Return the [x, y] coordinate for the center point of the cell that contains the specified text.  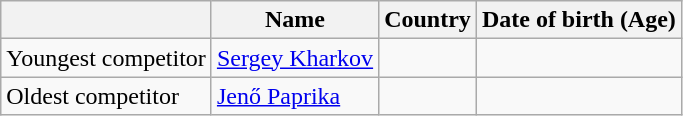
Country [428, 20]
Jenő Paprika [294, 96]
Date of birth (Age) [578, 20]
Youngest competitor [106, 58]
Name [294, 20]
Sergey Kharkov [294, 58]
Oldest competitor [106, 96]
